For the text-containing cell, return its midpoint in (x, y) coordinate format. 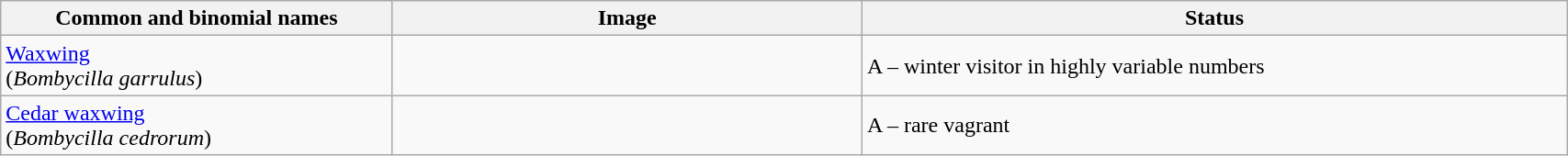
Waxwing(Bombycilla garrulus) (197, 66)
Cedar waxwing(Bombycilla cedrorum) (197, 125)
Status (1214, 18)
Common and binomial names (197, 18)
Image (626, 18)
A – rare vagrant (1214, 125)
A – winter visitor in highly variable numbers (1214, 66)
